Detect which cell encompasses the target text, then output its [X, Y] center coordinate. 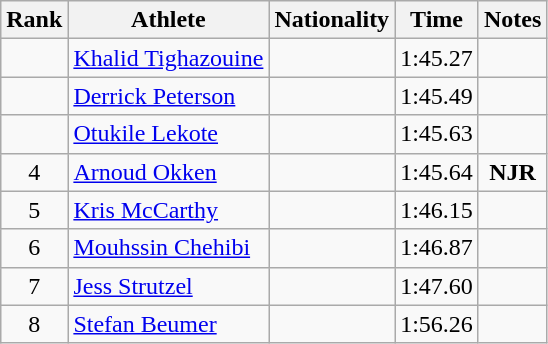
Nationality [332, 20]
1:56.26 [437, 324]
Kris McCarthy [168, 210]
7 [34, 286]
1:45.64 [437, 172]
Otukile Lekote [168, 134]
Time [437, 20]
1:47.60 [437, 286]
Athlete [168, 20]
1:45.49 [437, 96]
6 [34, 248]
NJR [512, 172]
Jess Strutzel [168, 286]
Arnoud Okken [168, 172]
4 [34, 172]
5 [34, 210]
Stefan Beumer [168, 324]
8 [34, 324]
1:46.87 [437, 248]
Khalid Tighazouine [168, 58]
Notes [512, 20]
1:45.27 [437, 58]
1:45.63 [437, 134]
Derrick Peterson [168, 96]
1:46.15 [437, 210]
Mouhssin Chehibi [168, 248]
Rank [34, 20]
